Detect which cell encompasses the target text, then output its [x, y] center coordinate. 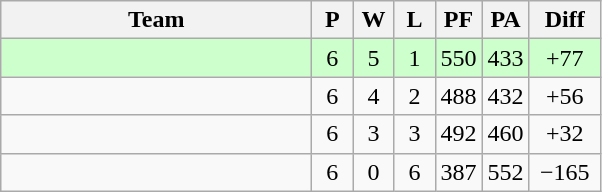
492 [458, 134]
5 [374, 58]
+32 [564, 134]
+56 [564, 96]
2 [414, 96]
432 [506, 96]
W [374, 20]
PA [506, 20]
0 [374, 172]
387 [458, 172]
Team [156, 20]
433 [506, 58]
460 [506, 134]
552 [506, 172]
PF [458, 20]
1 [414, 58]
550 [458, 58]
L [414, 20]
Diff [564, 20]
−165 [564, 172]
488 [458, 96]
4 [374, 96]
P [332, 20]
+77 [564, 58]
